Identify which cell holds the provided text, then report its [X, Y] central coordinate. 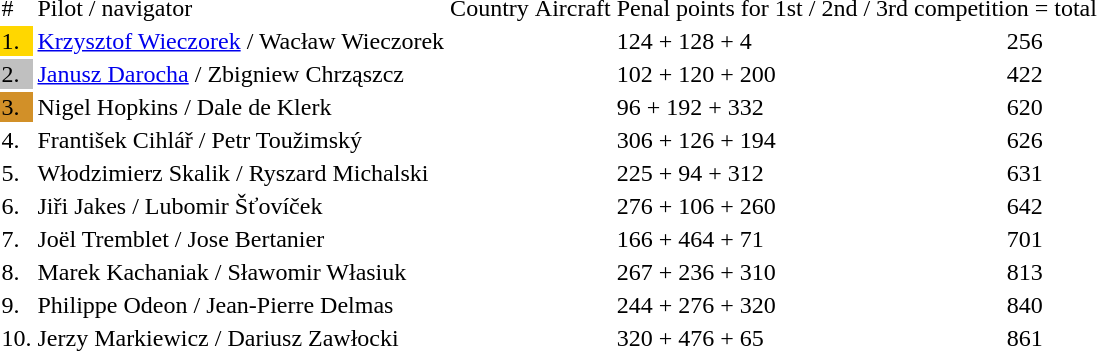
František Cihlář / Petr Toužimský [241, 140]
8. [16, 272]
Nigel Hopkins / Dale de Klerk [241, 107]
225 + 94 + 312 [808, 173]
Krzysztof Wieczorek / Wacław Wieczorek [241, 41]
124 + 128 + 4 [808, 41]
5. [16, 173]
102 + 120 + 200 [808, 74]
306 + 126 + 194 [808, 140]
Marek Kachaniak / Sławomir Własiuk [241, 272]
166 + 464 + 71 [808, 239]
276 + 106 + 260 [808, 206]
9. [16, 305]
Jiři Jakes / Lubomir Šťovíček [241, 206]
Joël Tremblet / Jose Bertanier [241, 239]
4. [16, 140]
Philippe Odeon / Jean-Pierre Delmas [241, 305]
244 + 276 + 320 [808, 305]
6. [16, 206]
Janusz Darocha / Zbigniew Chrząszcz [241, 74]
1. [16, 41]
96 + 192 + 332 [808, 107]
7. [16, 239]
267 + 236 + 310 [808, 272]
2. [16, 74]
3. [16, 107]
Włodzimierz Skalik / Ryszard Michalski [241, 173]
